Detect which cell encompasses the target text, then output its [x, y] center coordinate. 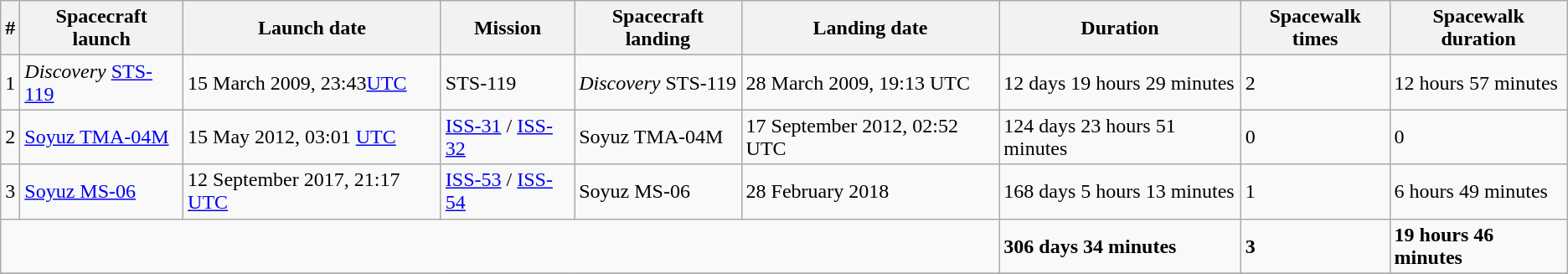
12 hours 57 minutes [1478, 82]
15 March 2009, 23:43UTC [312, 82]
6 hours 49 minutes [1478, 191]
Duration [1120, 28]
Launch date [312, 28]
17 September 2012, 02:52 UTC [870, 137]
# [10, 28]
15 May 2012, 03:01 UTC [312, 137]
Landing date [870, 28]
ISS-31 / ISS-32 [508, 137]
ISS-53 / ISS-54 [508, 191]
28 February 2018 [870, 191]
Mission [508, 28]
12 September 2017, 21:17 UTC [312, 191]
306 days 34 minutes [1120, 246]
19 hours 46 minutes [1478, 246]
Spacecraft launch [102, 28]
Spacecraft landing [658, 28]
Spacewalk duration [1478, 28]
168 days 5 hours 13 minutes [1120, 191]
12 days 19 hours 29 minutes [1120, 82]
STS-119 [508, 82]
124 days 23 hours 51 minutes [1120, 137]
Spacewalk times [1315, 28]
28 March 2009, 19:13 UTC [870, 82]
